Identify which cell holds the provided text, then report its [X, Y] central coordinate. 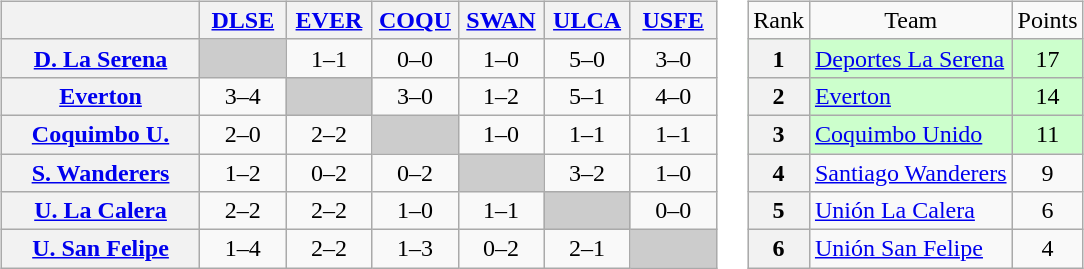
Santiago Wanderers [910, 173]
Coquimbo Unido [910, 134]
3–2 [587, 173]
COQU [415, 20]
1–4 [243, 249]
5–0 [587, 58]
Coquimbo U. [100, 134]
USFE [673, 20]
Team [910, 20]
9 [1048, 173]
SWAN [501, 20]
ULCA [587, 20]
EVER [329, 20]
D. La Serena [100, 58]
Points [1048, 20]
Unión La Calera [910, 211]
2 [779, 96]
5 [779, 211]
17 [1048, 58]
Deportes La Serena [910, 58]
11 [1048, 134]
S. Wanderers [100, 173]
1–3 [415, 249]
4–0 [673, 96]
DLSE [243, 20]
3–4 [243, 96]
14 [1048, 96]
5–1 [587, 96]
U. La Calera [100, 211]
U. San Felipe [100, 249]
2–1 [587, 249]
3 [779, 134]
Rank [779, 20]
1 [779, 58]
Unión San Felipe [910, 249]
2–0 [243, 134]
